Return [x, y] of the center of cell containing provided text 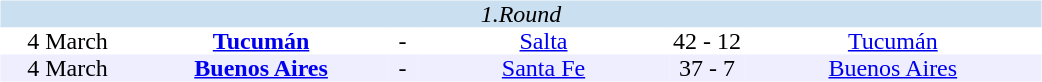
Santa Fe [543, 68]
1.Round [520, 14]
42 - 12 [707, 42]
37 - 7 [707, 68]
Salta [543, 42]
